Output the [X, Y] coordinate of the center of the cell containing the given text.  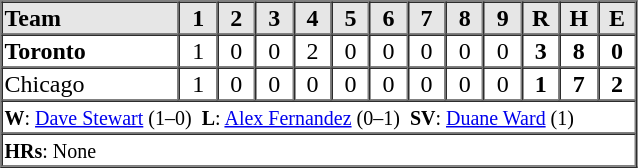
R [541, 18]
5 [350, 18]
HRs: None [319, 150]
9 [503, 18]
Team [91, 18]
Chicago [91, 84]
W: Dave Stewart (1–0) L: Alex Fernandez (0–1) SV: Duane Ward (1) [319, 116]
4 [312, 18]
Toronto [91, 50]
H [579, 18]
E [617, 18]
6 [388, 18]
